Pinpoint the cell where the given text exists, returning its (X, Y) midpoint coordinate. 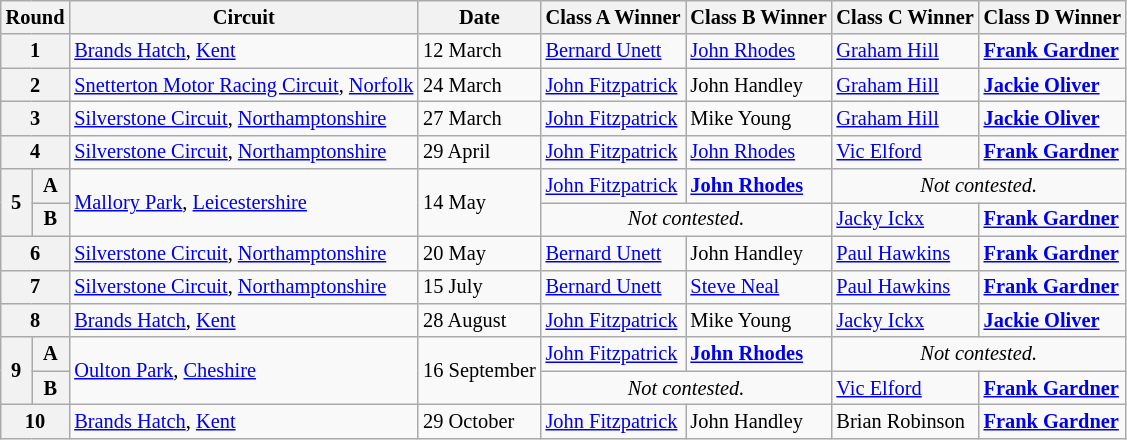
1 (36, 51)
27 March (479, 118)
2 (36, 85)
Oulton Park, Cheshire (244, 370)
Brian Robinson (906, 421)
Mallory Park, Leicestershire (244, 202)
5 (16, 202)
Class B Winner (759, 17)
Class D Winner (1052, 17)
7 (36, 287)
Round (36, 17)
12 March (479, 51)
3 (36, 118)
16 September (479, 370)
20 May (479, 253)
Snetterton Motor Racing Circuit, Norfolk (244, 85)
Circuit (244, 17)
14 May (479, 202)
24 March (479, 85)
Class A Winner (614, 17)
29 April (479, 152)
10 (36, 421)
6 (36, 253)
15 July (479, 287)
29 October (479, 421)
Steve Neal (759, 287)
4 (36, 152)
Class C Winner (906, 17)
8 (36, 320)
9 (16, 370)
Date (479, 17)
28 August (479, 320)
